For the text-containing cell, return its midpoint in (X, Y) coordinate format. 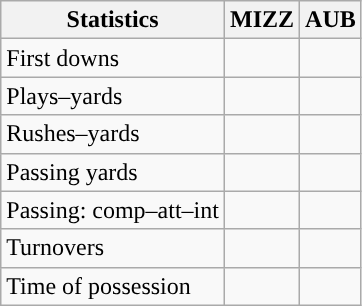
Passing: comp–att–int (113, 210)
Time of possession (113, 286)
Turnovers (113, 248)
AUB (331, 20)
Passing yards (113, 172)
MIZZ (262, 20)
Plays–yards (113, 96)
First downs (113, 58)
Statistics (113, 20)
Rushes–yards (113, 134)
